Output the (X, Y) coordinate of the center of the cell containing the given text.  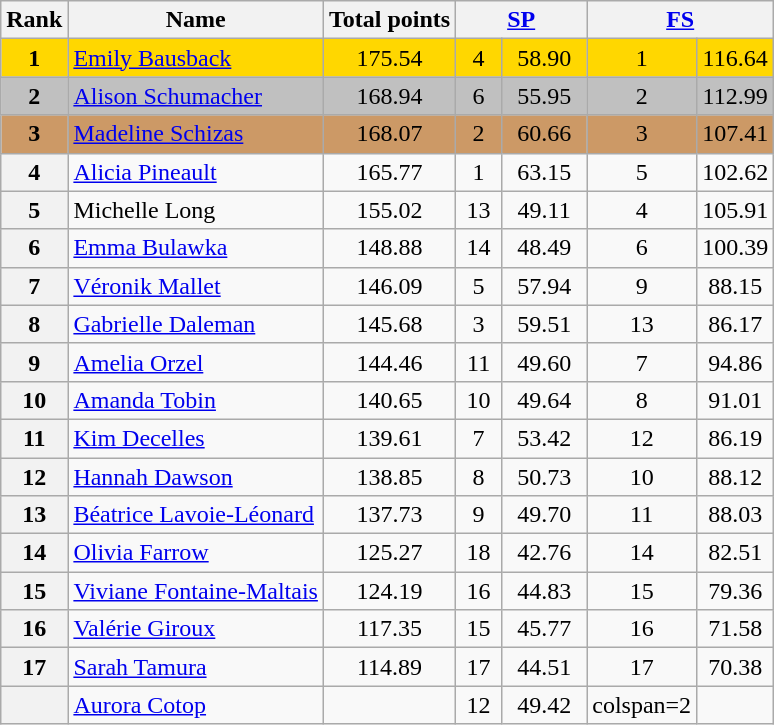
116.64 (736, 58)
86.19 (736, 438)
168.94 (389, 96)
117.35 (389, 629)
175.54 (389, 58)
Valérie Giroux (196, 629)
Emily Bausback (196, 58)
88.03 (736, 515)
42.76 (544, 553)
Emma Bulawka (196, 248)
148.88 (389, 248)
Viviane Fontaine-Maltais (196, 591)
168.07 (389, 134)
Madeline Schizas (196, 134)
100.39 (736, 248)
144.46 (389, 362)
63.15 (544, 172)
49.70 (544, 515)
45.77 (544, 629)
Alison Schumacher (196, 96)
Name (196, 20)
Kim Decelles (196, 438)
53.42 (544, 438)
112.99 (736, 96)
49.11 (544, 210)
Alicia Pineault (196, 172)
124.19 (389, 591)
Rank (34, 20)
44.83 (544, 591)
86.17 (736, 324)
59.51 (544, 324)
Gabrielle Daleman (196, 324)
88.12 (736, 477)
Hannah Dawson (196, 477)
Olivia Farrow (196, 553)
70.38 (736, 667)
49.60 (544, 362)
140.65 (389, 400)
114.89 (389, 667)
139.61 (389, 438)
Sarah Tamura (196, 667)
Amanda Tobin (196, 400)
165.77 (389, 172)
57.94 (544, 286)
88.15 (736, 286)
Véronik Mallet (196, 286)
44.51 (544, 667)
48.49 (544, 248)
102.62 (736, 172)
Total points (389, 20)
146.09 (389, 286)
18 (479, 553)
Aurora Cotop (196, 705)
colspan=2 (642, 705)
145.68 (389, 324)
49.42 (544, 705)
SP (522, 20)
91.01 (736, 400)
79.36 (736, 591)
155.02 (389, 210)
105.91 (736, 210)
82.51 (736, 553)
58.90 (544, 58)
71.58 (736, 629)
138.85 (389, 477)
Béatrice Lavoie-Léonard (196, 515)
137.73 (389, 515)
49.64 (544, 400)
60.66 (544, 134)
Amelia Orzel (196, 362)
107.41 (736, 134)
50.73 (544, 477)
55.95 (544, 96)
94.86 (736, 362)
125.27 (389, 553)
Michelle Long (196, 210)
FS (680, 20)
